Find where the given text appears and provide that cell's center as (x, y) coordinate. 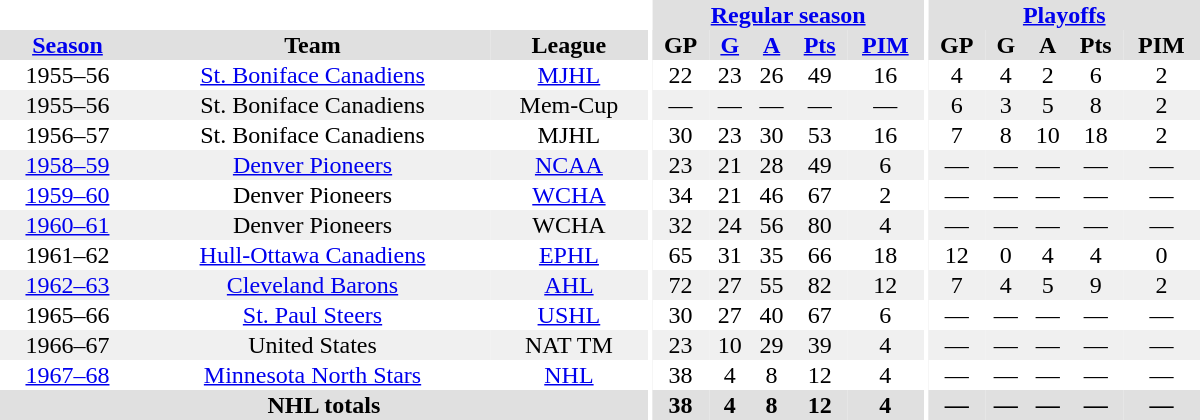
League (569, 45)
1956–57 (68, 135)
46 (772, 195)
NHL totals (324, 405)
9 (1096, 285)
United States (312, 345)
USHL (569, 315)
35 (772, 255)
29 (772, 345)
Regular season (788, 15)
Team (312, 45)
NCAA (569, 165)
40 (772, 315)
1965–66 (68, 315)
55 (772, 285)
28 (772, 165)
82 (820, 285)
Hull-Ottawa Canadiens (312, 255)
31 (730, 255)
24 (730, 225)
26 (772, 75)
1966–67 (68, 345)
Season (68, 45)
EPHL (569, 255)
AHL (569, 285)
72 (680, 285)
56 (772, 225)
66 (820, 255)
65 (680, 255)
Cleveland Barons (312, 285)
39 (820, 345)
1959–60 (68, 195)
NHL (569, 375)
32 (680, 225)
Minnesota North Stars (312, 375)
1962–63 (68, 285)
1961–62 (68, 255)
22 (680, 75)
Mem-Cup (569, 105)
1958–59 (68, 165)
34 (680, 195)
1960–61 (68, 225)
1967–68 (68, 375)
53 (820, 135)
3 (1006, 105)
NAT TM (569, 345)
80 (820, 225)
Playoffs (1064, 15)
St. Paul Steers (312, 315)
